Extract the (x, y) coordinate from the center of the cell holding the provided text.  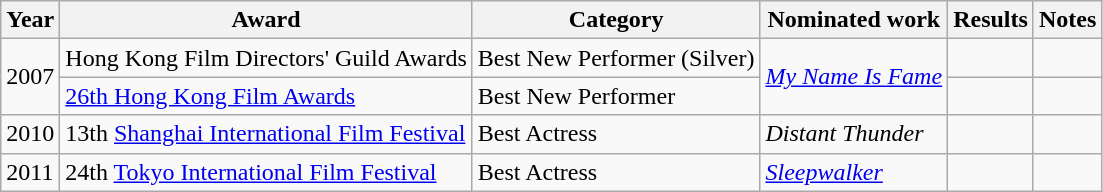
Notes (1067, 20)
2007 (30, 77)
Year (30, 20)
Best New Performer (Silver) (616, 58)
Award (266, 20)
26th Hong Kong Film Awards (266, 96)
Hong Kong Film Directors' Guild Awards (266, 58)
Best New Performer (616, 96)
Nominated work (854, 20)
Results (991, 20)
Distant Thunder (854, 134)
2011 (30, 172)
Category (616, 20)
Sleepwalker (854, 172)
2010 (30, 134)
24th Tokyo International Film Festival (266, 172)
13th Shanghai International Film Festival (266, 134)
My Name Is Fame (854, 77)
